Scan for the cell matching the given text and deliver its (x, y) coordinate at center. 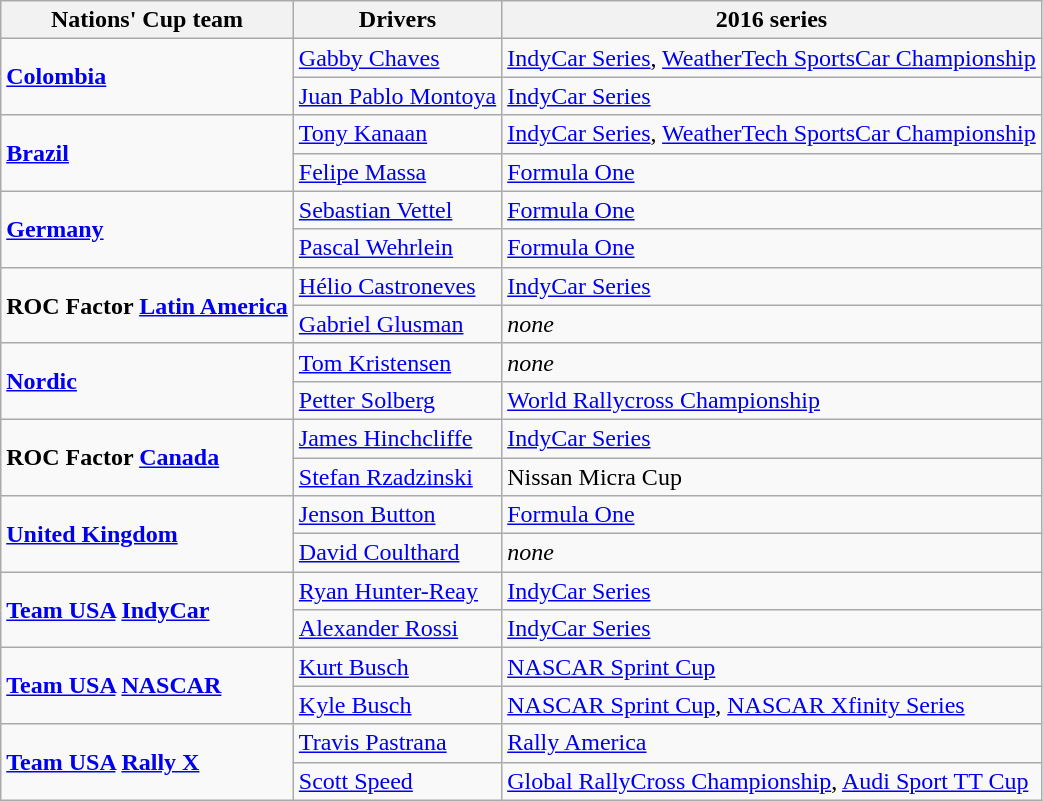
Stefan Rzadzinski (397, 477)
Felipe Massa (397, 172)
Tom Kristensen (397, 362)
Hélio Castroneves (397, 286)
NASCAR Sprint Cup, NASCAR Xfinity Series (772, 705)
Nissan Micra Cup (772, 477)
Jenson Button (397, 515)
NASCAR Sprint Cup (772, 667)
Kyle Busch (397, 705)
Team USA Rally X (148, 762)
Drivers (397, 20)
James Hinchcliffe (397, 438)
Scott Speed (397, 781)
Alexander Rossi (397, 629)
Juan Pablo Montoya (397, 96)
Tony Kanaan (397, 134)
Brazil (148, 153)
2016 series (772, 20)
Nations' Cup team (148, 20)
Petter Solberg (397, 400)
David Coulthard (397, 553)
Gabriel Glusman (397, 324)
Kurt Busch (397, 667)
Pascal Wehrlein (397, 248)
Colombia (148, 77)
United Kingdom (148, 534)
ROC Factor Canada (148, 457)
Germany (148, 229)
ROC Factor Latin America (148, 305)
Ryan Hunter-Reay (397, 591)
Gabby Chaves (397, 58)
Team USA NASCAR (148, 686)
Rally America (772, 743)
Sebastian Vettel (397, 210)
Travis Pastrana (397, 743)
World Rallycross Championship (772, 400)
Team USA IndyCar (148, 610)
Nordic (148, 381)
Global RallyCross Championship, Audi Sport TT Cup (772, 781)
